Locate the cell with the specified text and output its [X, Y] center coordinate. 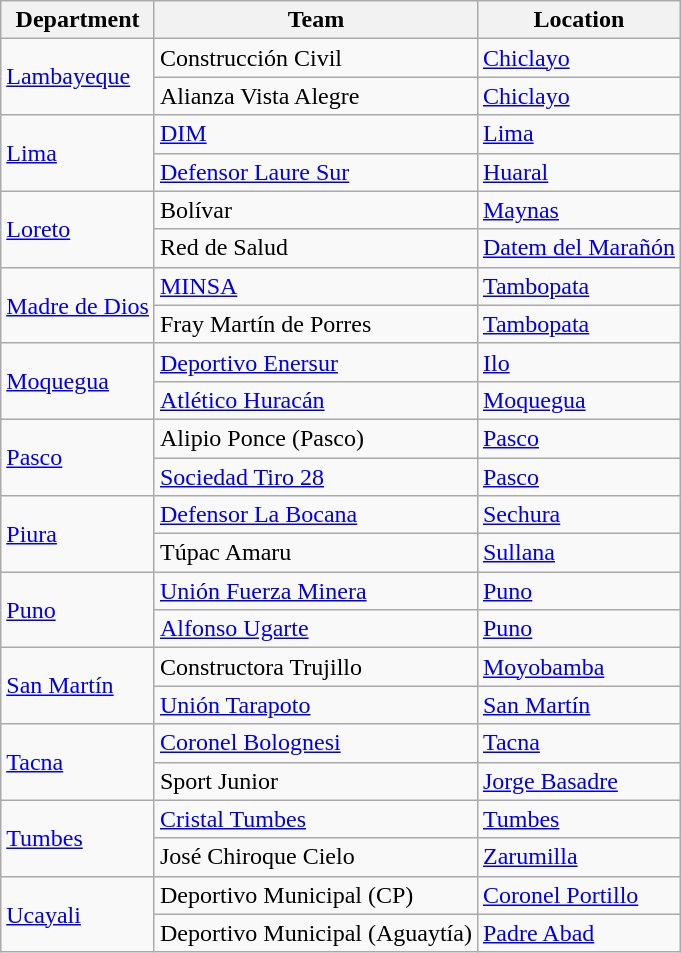
Sociedad Tiro 28 [316, 477]
Team [316, 20]
José Chiroque Cielo [316, 857]
Unión Fuerza Minera [316, 591]
Ucayali [78, 914]
Bolívar [316, 210]
Location [578, 20]
Lambayeque [78, 77]
Defensor La Bocana [316, 515]
Construcción Civil [316, 58]
Zarumilla [578, 857]
Huaral [578, 172]
Constructora Trujillo [316, 667]
Jorge Basadre [578, 781]
Loreto [78, 229]
Piura [78, 534]
Ilo [578, 362]
DIM [316, 134]
Túpac Amaru [316, 553]
MINSA [316, 286]
Deportivo Municipal (CP) [316, 895]
Alfonso Ugarte [316, 629]
Datem del Marañón [578, 248]
Department [78, 20]
Atlético Huracán [316, 400]
Fray Martín de Porres [316, 324]
Sport Junior [316, 781]
Alianza Vista Alegre [316, 96]
Alipio Ponce (Pasco) [316, 438]
Sechura [578, 515]
Madre de Dios [78, 305]
Maynas [578, 210]
Moyobamba [578, 667]
Padre Abad [578, 933]
Unión Tarapoto [316, 705]
Deportivo Enersur [316, 362]
Coronel Bolognesi [316, 743]
Defensor Laure Sur [316, 172]
Deportivo Municipal (Aguaytía) [316, 933]
Coronel Portillo [578, 895]
Sullana [578, 553]
Red de Salud [316, 248]
Cristal Tumbes [316, 819]
